Output the (x, y) coordinate of the center of the cell containing the given text.  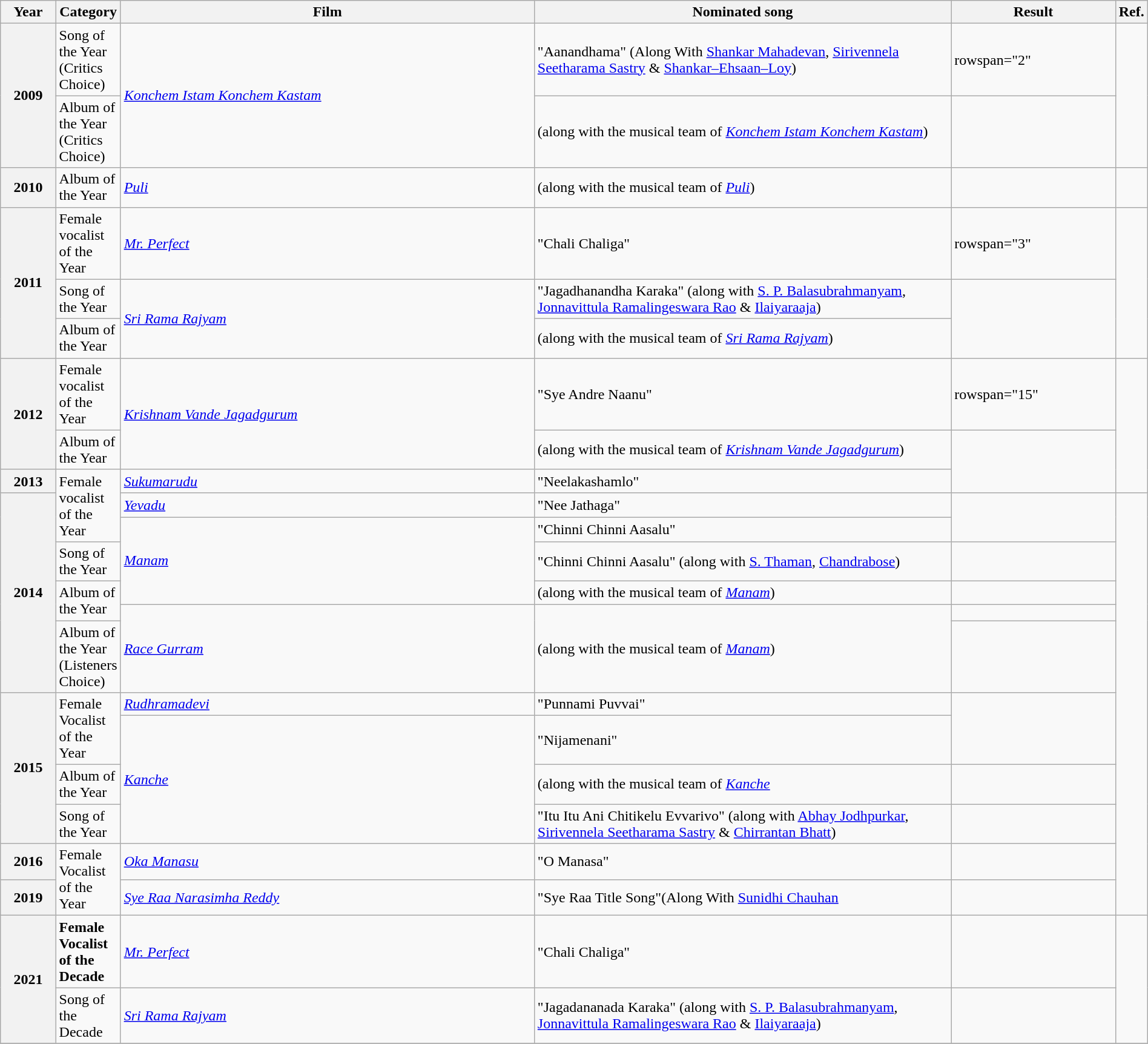
Song of the Decade (88, 1016)
Female Vocalist of the Decade (88, 952)
"O Manasa" (742, 862)
2016 (28, 862)
2015 (28, 768)
Rudhramadevi (327, 704)
"Sye Raa Title Song"(Along With Sunidhi Chauhan (742, 897)
Nominated song (742, 12)
2013 (28, 481)
2019 (28, 897)
2012 (28, 414)
"Jagadhanandha Karaka" (along with S. P. Balasubrahmanyam, Jonnavittula Ramalingeswara Rao & Ilaiyaraaja) (742, 299)
"Sye Andre Naanu" (742, 394)
rowspan="3" (1033, 243)
Result (1033, 12)
2010 (28, 188)
Oka Manasu (327, 862)
Category (88, 12)
(along with the musical team of Puli) (742, 188)
"Chinni Chinni Aasalu" (along with S. Thaman, Chandrabose) (742, 561)
rowspan="15" (1033, 394)
Ref. (1131, 12)
Sukumarudu (327, 481)
Song of the Year (Critics Choice) (88, 59)
Krishnam Vande Jagadgurum (327, 414)
"Chinni Chinni Aasalu" (742, 529)
(along with the musical team of Konchem Istam Konchem Kastam) (742, 132)
"Nee Jathaga" (742, 504)
(along with the musical team of Krishnam Vande Jagadgurum) (742, 449)
"Aanandhama" (Along With Shankar Mahadevan, Sirivennela Seetharama Sastry & Shankar–Ehsaan–Loy) (742, 59)
Film (327, 12)
2014 (28, 592)
(along with the musical team of Kanche (742, 785)
Album of the Year (Critics Choice) (88, 132)
rowspan="2" (1033, 59)
2021 (28, 980)
Year (28, 12)
Konchem Istam Konchem Kastam (327, 96)
"Jagadananada Karaka" (along with S. P. Balasubrahmanyam, Jonnavittula Ramalingeswara Rao & Ilaiyaraaja) (742, 1016)
"Itu Itu Ani Chitikelu Evvarivo" (along with Abhay Jodhpurkar, Sirivennela Seetharama Sastry & Chirrantan Bhatt) (742, 824)
Puli (327, 188)
2009 (28, 96)
Race Gurram (327, 649)
"Punnami Puvvai" (742, 704)
Sye Raa Narasimha Reddy (327, 897)
Manam (327, 561)
Yevadu (327, 504)
2011 (28, 282)
Album of the Year (Listeners Choice) (88, 656)
Kanche (327, 780)
(along with the musical team of Sri Rama Rajyam) (742, 338)
"Nijamenani" (742, 740)
"Neelakashamlo" (742, 481)
